Output the (X, Y) coordinate of the center of the cell containing the given text.  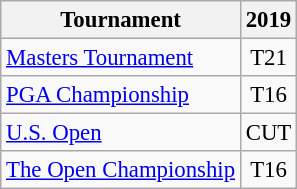
T21 (268, 58)
U.S. Open (121, 133)
Tournament (121, 20)
PGA Championship (121, 95)
Masters Tournament (121, 58)
CUT (268, 133)
2019 (268, 20)
The Open Championship (121, 170)
